Find where the given text appears and provide that cell's center as (x, y) coordinate. 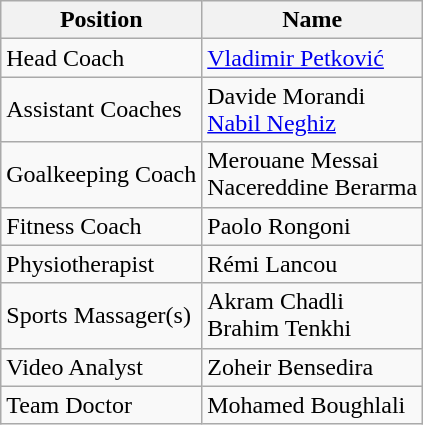
Assistant Coaches (102, 110)
Team Doctor (102, 405)
Zoheir Bensedira (312, 367)
Video Analyst (102, 367)
Name (312, 20)
Physiotherapist (102, 264)
Goalkeeping Coach (102, 174)
Merouane Messai Nacereddine Berarma (312, 174)
Position (102, 20)
Paolo Rongoni (312, 226)
Akram Chadli Brahim Tenkhi (312, 316)
Davide Morandi Nabil Neghiz (312, 110)
Head Coach (102, 58)
Rémi Lancou (312, 264)
Mohamed Boughlali (312, 405)
Vladimir Petković (312, 58)
Sports Massager(s) (102, 316)
Fitness Coach (102, 226)
